Find where the given text appears and provide that cell's center as (X, Y) coordinate. 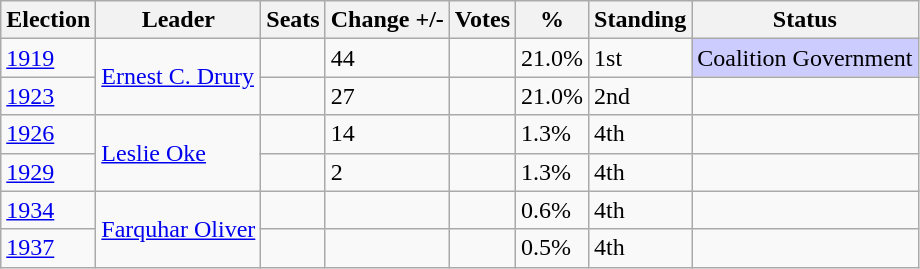
1934 (48, 210)
Standing (640, 20)
Leader (178, 20)
Election (48, 20)
2nd (640, 96)
Status (805, 20)
Votes (482, 20)
Coalition Government (805, 58)
Change +/- (387, 20)
Farquhar Oliver (178, 229)
14 (387, 134)
1937 (48, 248)
2 (387, 172)
1929 (48, 172)
Seats (293, 20)
1st (640, 58)
27 (387, 96)
1923 (48, 96)
1926 (48, 134)
0.6% (552, 210)
Leslie Oke (178, 153)
1919 (48, 58)
0.5% (552, 248)
44 (387, 58)
Ernest C. Drury (178, 77)
% (552, 20)
